Find where the given text appears and provide that cell's center as [X, Y] coordinate. 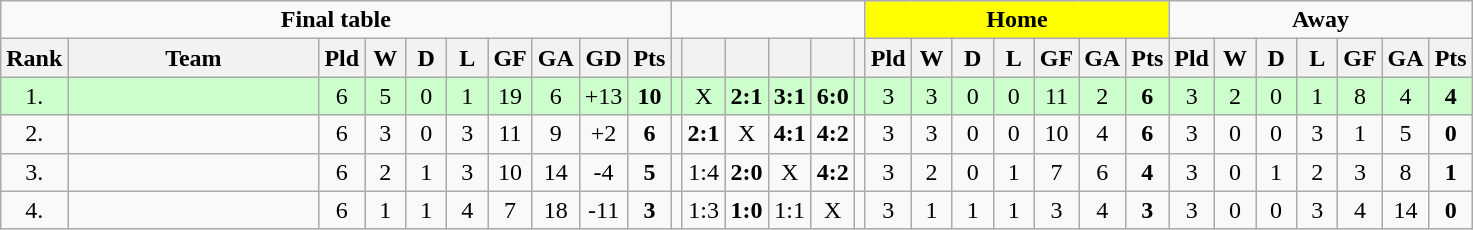
19 [510, 96]
9 [556, 134]
-4 [604, 172]
+2 [604, 134]
1:3 [704, 210]
Away [1320, 20]
2:0 [746, 172]
6:0 [832, 96]
-11 [604, 210]
Final table [336, 20]
3:1 [790, 96]
1:4 [704, 172]
4:1 [790, 134]
GD [604, 58]
Rank [34, 58]
1. [34, 96]
2. [34, 134]
+13 [604, 96]
Home [1016, 20]
4. [34, 210]
Team [194, 58]
3. [34, 172]
1:1 [790, 210]
18 [556, 210]
1:0 [746, 210]
